Capture the cell that displays the provided text and extract its (x, y) central coordinate. 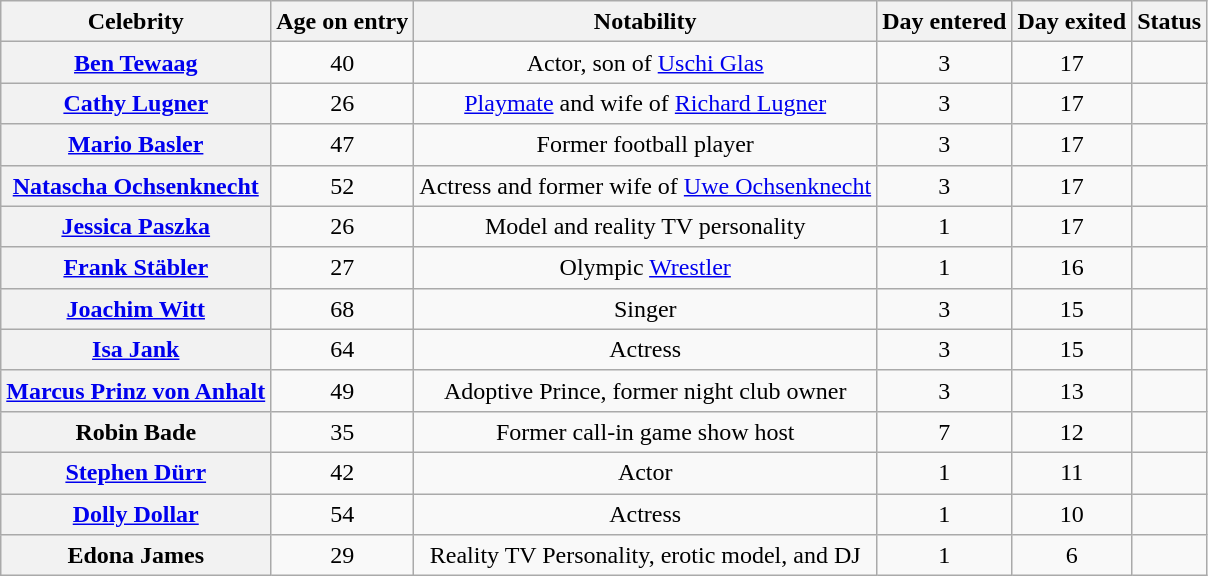
Actor (646, 472)
Joachim Witt (136, 308)
Age on entry (342, 22)
Olympic Wrestler (646, 268)
Mario Basler (136, 144)
6 (1072, 556)
13 (1072, 390)
Robin Bade (136, 432)
Former football player (646, 144)
42 (342, 472)
Frank Stäbler (136, 268)
Singer (646, 308)
Cathy Lugner (136, 104)
16 (1072, 268)
49 (342, 390)
Stephen Dürr (136, 472)
12 (1072, 432)
Dolly Dollar (136, 514)
Adoptive Prince, former night club owner (646, 390)
Playmate and wife of Richard Lugner (646, 104)
35 (342, 432)
Actor, son of Uschi Glas (646, 62)
Model and reality TV personality (646, 226)
Edona James (136, 556)
Isa Jank (136, 350)
Day exited (1072, 22)
Notability (646, 22)
7 (944, 432)
27 (342, 268)
Status (1170, 22)
29 (342, 556)
Natascha Ochsenknecht (136, 186)
Reality TV Personality, erotic model, and DJ (646, 556)
40 (342, 62)
52 (342, 186)
11 (1072, 472)
Day entered (944, 22)
64 (342, 350)
Actress and former wife of Uwe Ochsenknecht (646, 186)
Marcus Prinz von Anhalt (136, 390)
Jessica Paszka (136, 226)
Former call-in game show host (646, 432)
68 (342, 308)
Celebrity (136, 22)
47 (342, 144)
54 (342, 514)
10 (1072, 514)
Ben Tewaag (136, 62)
